For the text-containing cell, return its midpoint in [x, y] coordinate format. 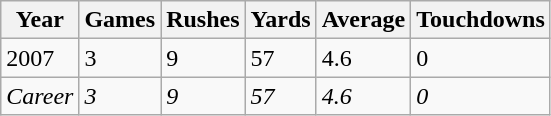
Games [120, 20]
2007 [40, 58]
Touchdowns [481, 20]
Year [40, 20]
Yards [280, 20]
Average [364, 20]
Career [40, 96]
Rushes [203, 20]
